Scan for the cell matching the given text and deliver its [x, y] coordinate at center. 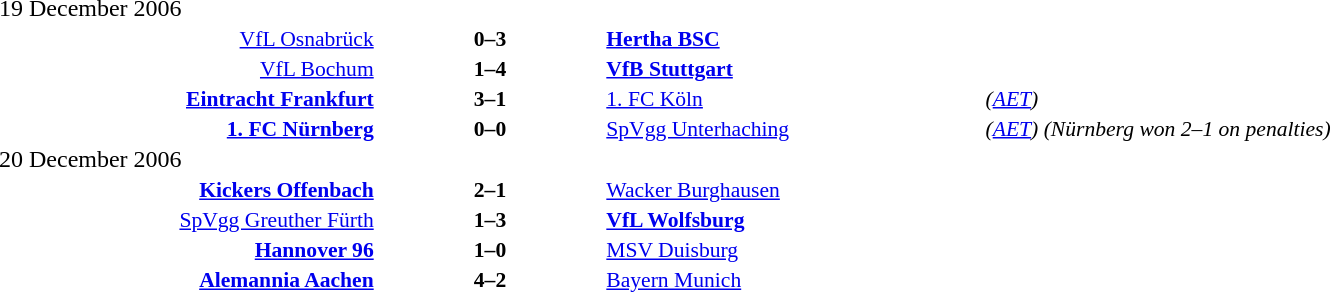
1–3 [490, 220]
SpVgg Unterhaching [794, 128]
1–0 [490, 250]
1. FC Köln [794, 98]
1–4 [490, 68]
3–1 [490, 98]
0–0 [490, 128]
VfL Wolfsburg [794, 220]
VfB Stuttgart [794, 68]
MSV Duisburg [794, 250]
2–1 [490, 190]
Hertha BSC [794, 38]
0–3 [490, 38]
Wacker Burghausen [794, 190]
